Detect which cell encompasses the target text, then output its [X, Y] center coordinate. 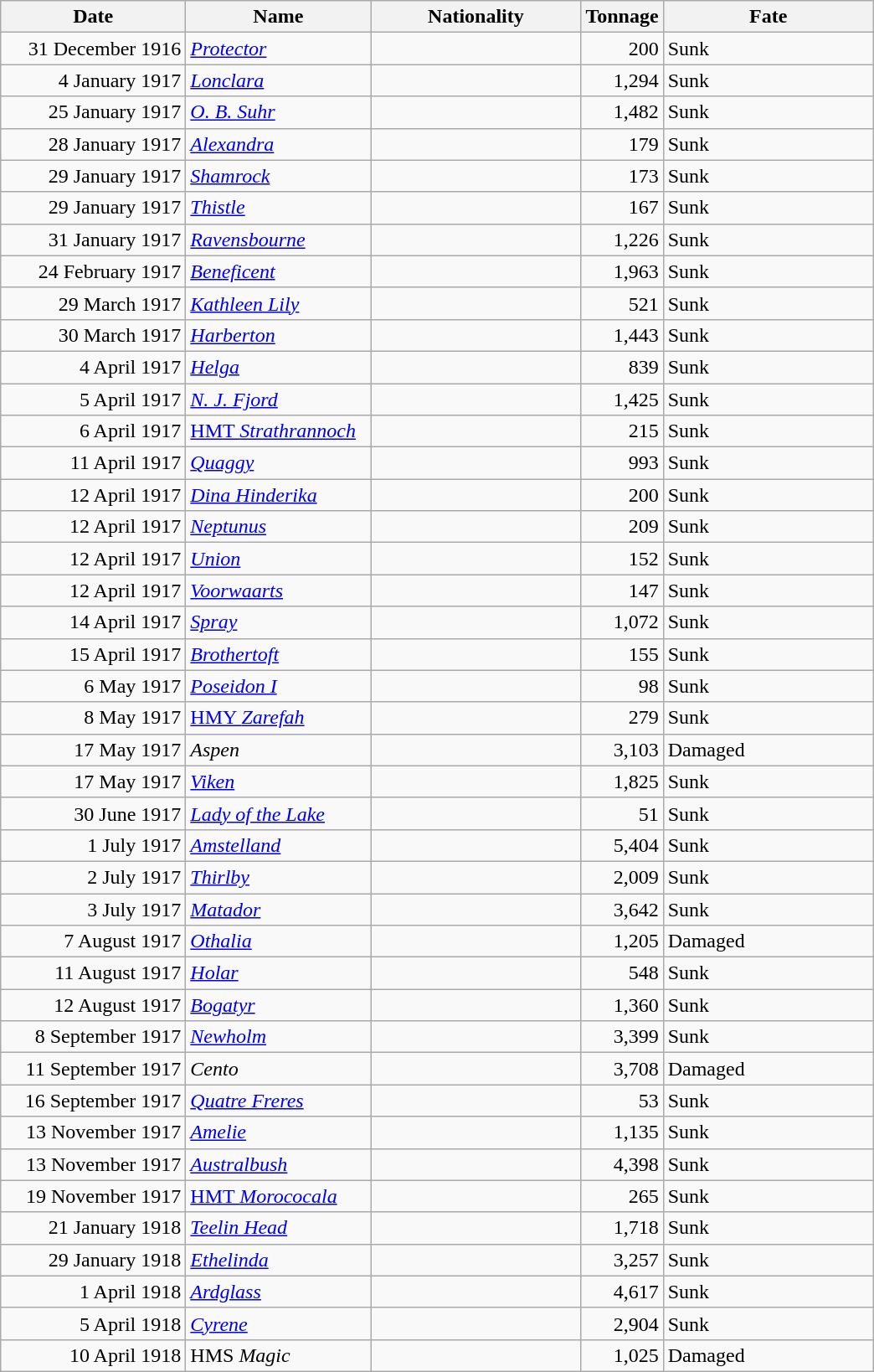
Amstelland [278, 845]
Neptunus [278, 527]
5,404 [622, 845]
Voorwaarts [278, 591]
8 May 1917 [94, 718]
11 April 1917 [94, 463]
11 September 1917 [94, 1069]
1,072 [622, 622]
1,718 [622, 1228]
Beneficent [278, 271]
4,617 [622, 1292]
Quaggy [278, 463]
Cyrene [278, 1323]
1,482 [622, 112]
53 [622, 1101]
1,226 [622, 240]
Holar [278, 973]
Bogatyr [278, 1005]
Othalia [278, 941]
Brothertoft [278, 654]
Matador [278, 909]
O. B. Suhr [278, 112]
98 [622, 686]
3,257 [622, 1260]
1,294 [622, 80]
Thirlby [278, 877]
24 February 1917 [94, 271]
3,103 [622, 750]
3,399 [622, 1037]
Amelie [278, 1132]
839 [622, 367]
25 January 1917 [94, 112]
14 April 1917 [94, 622]
10 April 1918 [94, 1355]
6 April 1917 [94, 431]
152 [622, 559]
Australbush [278, 1164]
Cento [278, 1069]
5 April 1917 [94, 400]
30 June 1917 [94, 813]
5 April 1918 [94, 1323]
Helga [278, 367]
Name [278, 17]
19 November 1917 [94, 1196]
3,708 [622, 1069]
HMY Zarefah [278, 718]
2,904 [622, 1323]
Viken [278, 781]
HMT Morococala [278, 1196]
Harberton [278, 335]
4 January 1917 [94, 80]
6 May 1917 [94, 686]
Date [94, 17]
Dina Hinderika [278, 495]
Ethelinda [278, 1260]
Nationality [476, 17]
279 [622, 718]
167 [622, 208]
209 [622, 527]
3,642 [622, 909]
265 [622, 1196]
Union [278, 559]
Tonnage [622, 17]
29 March 1917 [94, 303]
Quatre Freres [278, 1101]
993 [622, 463]
3 July 1917 [94, 909]
Teelin Head [278, 1228]
173 [622, 176]
31 January 1917 [94, 240]
Thistle [278, 208]
Lonclara [278, 80]
Newholm [278, 1037]
1,825 [622, 781]
Aspen [278, 750]
147 [622, 591]
HMT Strathrannoch [278, 431]
7 August 1917 [94, 941]
521 [622, 303]
29 January 1918 [94, 1260]
Fate [769, 17]
1,360 [622, 1005]
30 March 1917 [94, 335]
1,963 [622, 271]
51 [622, 813]
1,205 [622, 941]
1,135 [622, 1132]
N. J. Fjord [278, 400]
Poseidon I [278, 686]
1,425 [622, 400]
31 December 1916 [94, 49]
Protector [278, 49]
155 [622, 654]
Spray [278, 622]
1,025 [622, 1355]
1,443 [622, 335]
2,009 [622, 877]
Lady of the Lake [278, 813]
1 April 1918 [94, 1292]
4,398 [622, 1164]
Ravensbourne [278, 240]
179 [622, 144]
Shamrock [278, 176]
548 [622, 973]
215 [622, 431]
Kathleen Lily [278, 303]
11 August 1917 [94, 973]
8 September 1917 [94, 1037]
16 September 1917 [94, 1101]
HMS Magic [278, 1355]
Alexandra [278, 144]
15 April 1917 [94, 654]
Ardglass [278, 1292]
1 July 1917 [94, 845]
12 August 1917 [94, 1005]
21 January 1918 [94, 1228]
2 July 1917 [94, 877]
4 April 1917 [94, 367]
28 January 1917 [94, 144]
